Detect which cell encompasses the target text, then output its [x, y] center coordinate. 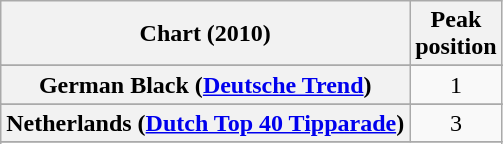
Peakposition [456, 34]
1 [456, 85]
German Black (Deutsche Trend) [206, 85]
Chart (2010) [206, 34]
3 [456, 123]
Netherlands (Dutch Top 40 Tipparade) [206, 123]
